Return the (x, y) coordinate for the center point of the cell that contains the specified text.  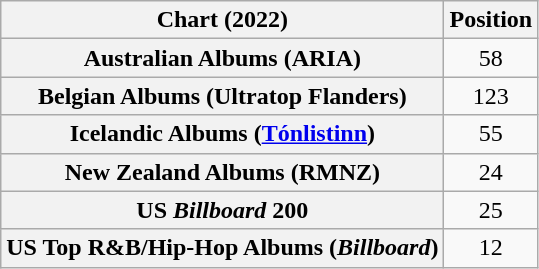
123 (491, 96)
Belgian Albums (Ultratop Flanders) (222, 96)
Position (491, 20)
New Zealand Albums (RMNZ) (222, 172)
24 (491, 172)
Australian Albums (ARIA) (222, 58)
Chart (2022) (222, 20)
25 (491, 210)
55 (491, 134)
58 (491, 58)
US Top R&B/Hip-Hop Albums (Billboard) (222, 248)
12 (491, 248)
US Billboard 200 (222, 210)
Icelandic Albums (Tónlistinn) (222, 134)
